Determine the (X, Y) coordinate at the center of the cell enclosing the given text.  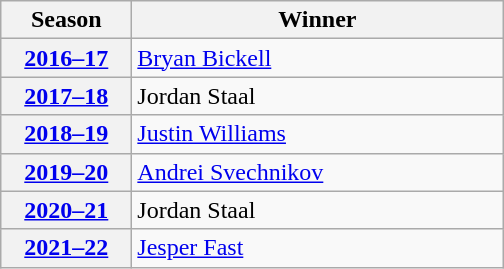
Andrei Svechnikov (318, 172)
Bryan Bickell (318, 58)
2019–20 (66, 172)
2018–19 (66, 134)
Justin Williams (318, 134)
Jesper Fast (318, 248)
2020–21 (66, 210)
2017–18 (66, 96)
2021–22 (66, 248)
Season (66, 20)
2016–17 (66, 58)
Winner (318, 20)
